Identify which cell holds the provided text, then report its [x, y] central coordinate. 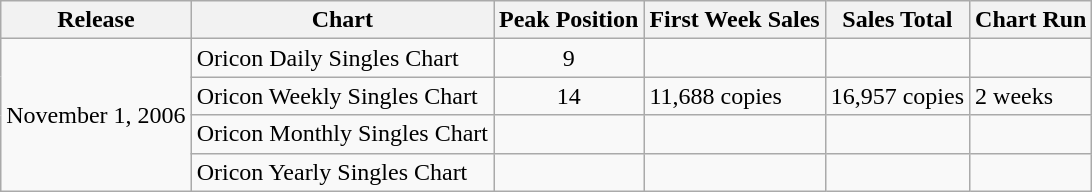
Sales Total [897, 20]
Oricon Monthly Singles Chart [342, 134]
14 [569, 96]
First Week Sales [734, 20]
16,957 copies [897, 96]
November 1, 2006 [96, 115]
Peak Position [569, 20]
Chart Run [1031, 20]
Oricon Yearly Singles Chart [342, 172]
Oricon Weekly Singles Chart [342, 96]
9 [569, 58]
Chart [342, 20]
Oricon Daily Singles Chart [342, 58]
11,688 copies [734, 96]
Release [96, 20]
2 weeks [1031, 96]
